Capture the cell that displays the provided text and extract its (X, Y) central coordinate. 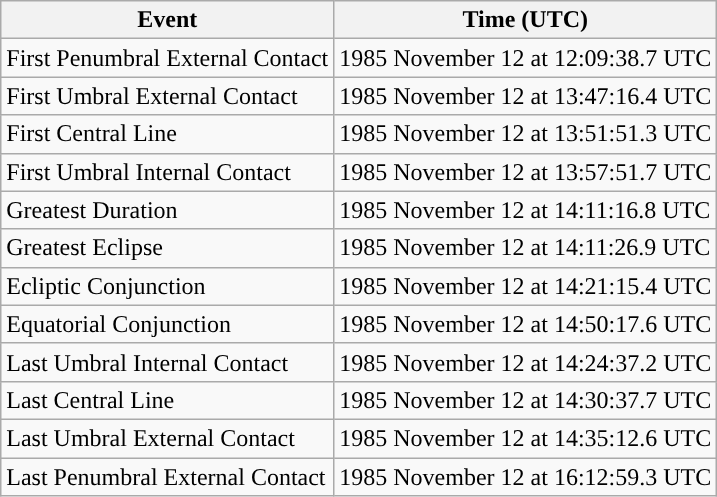
First Umbral External Contact (168, 96)
1985 November 12 at 14:11:16.8 UTC (526, 210)
First Central Line (168, 134)
First Penumbral External Contact (168, 58)
Time (UTC) (526, 20)
Last Central Line (168, 400)
1985 November 12 at 16:12:59.3 UTC (526, 477)
1985 November 12 at 13:47:16.4 UTC (526, 96)
First Umbral Internal Contact (168, 172)
Equatorial Conjunction (168, 324)
Last Penumbral External Contact (168, 477)
Ecliptic Conjunction (168, 286)
1985 November 12 at 14:24:37.2 UTC (526, 362)
1985 November 12 at 13:51:51.3 UTC (526, 134)
1985 November 12 at 14:30:37.7 UTC (526, 400)
1985 November 12 at 13:57:51.7 UTC (526, 172)
Last Umbral External Contact (168, 438)
Greatest Duration (168, 210)
1985 November 12 at 14:21:15.4 UTC (526, 286)
Greatest Eclipse (168, 248)
1985 November 12 at 12:09:38.7 UTC (526, 58)
1985 November 12 at 14:35:12.6 UTC (526, 438)
Event (168, 20)
1985 November 12 at 14:50:17.6 UTC (526, 324)
1985 November 12 at 14:11:26.9 UTC (526, 248)
Last Umbral Internal Contact (168, 362)
